Extract the [X, Y] coordinate from the center of the cell holding the provided text.  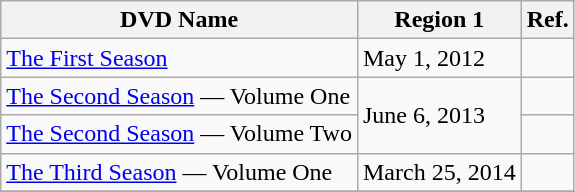
Ref. [548, 20]
May 1, 2012 [439, 58]
DVD Name [180, 20]
The Second Season — Volume Two [180, 134]
June 6, 2013 [439, 115]
The Second Season — Volume One [180, 96]
March 25, 2014 [439, 172]
Region 1 [439, 20]
The Third Season — Volume One [180, 172]
The First Season [180, 58]
